Return the (x, y) coordinate for the center point of the cell that contains the specified text.  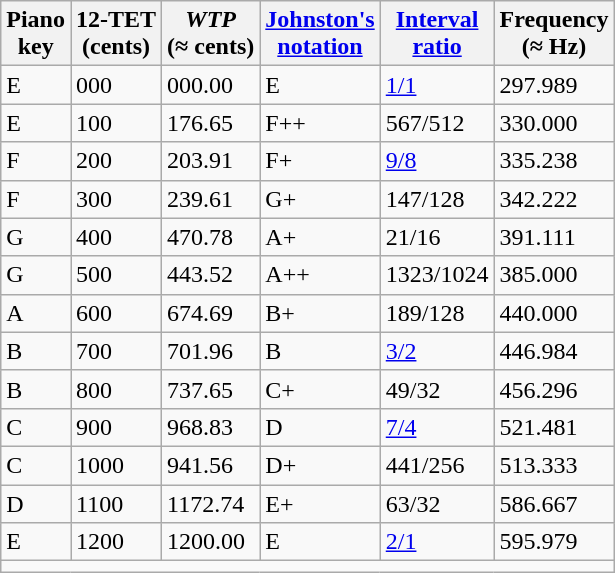
200 (116, 161)
586.667 (554, 503)
335.238 (554, 161)
1172.74 (211, 503)
342.222 (554, 199)
800 (116, 389)
G+ (320, 199)
1100 (116, 503)
700 (116, 351)
A+ (320, 237)
A (36, 313)
297.989 (554, 85)
Intervalratio (437, 34)
9/8 (437, 161)
1000 (116, 465)
7/4 (437, 427)
Frequency(≈ Hz) (554, 34)
440.000 (554, 313)
B+ (320, 313)
203.91 (211, 161)
49/32 (437, 389)
100 (116, 123)
1200.00 (211, 542)
443.52 (211, 275)
2/1 (437, 542)
300 (116, 199)
63/32 (437, 503)
F++ (320, 123)
330.000 (554, 123)
900 (116, 427)
3/2 (437, 351)
1/1 (437, 85)
1200 (116, 542)
446.984 (554, 351)
239.61 (211, 199)
600 (116, 313)
21/16 (437, 237)
A++ (320, 275)
391.111 (554, 237)
F+ (320, 161)
D+ (320, 465)
Pianokey (36, 34)
701.96 (211, 351)
513.333 (554, 465)
470.78 (211, 237)
500 (116, 275)
147/128 (437, 199)
1323/1024 (437, 275)
456.296 (554, 389)
Johnston'snotation (320, 34)
674.69 (211, 313)
12-TET(cents) (116, 34)
400 (116, 237)
WTP(≈ cents) (211, 34)
521.481 (554, 427)
E+ (320, 503)
189/128 (437, 313)
385.000 (554, 275)
000 (116, 85)
941.56 (211, 465)
737.65 (211, 389)
595.979 (554, 542)
176.65 (211, 123)
C+ (320, 389)
000.00 (211, 85)
567/512 (437, 123)
441/256 (437, 465)
968.83 (211, 427)
